Scan for the cell matching the given text and deliver its (x, y) coordinate at center. 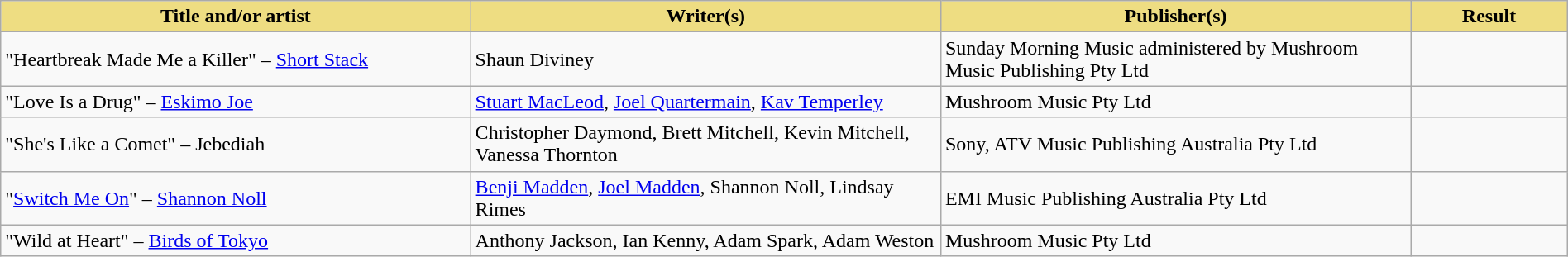
Sony, ATV Music Publishing Australia Pty Ltd (1175, 144)
Title and/or artist (236, 17)
"She's Like a Comet" – Jebediah (236, 144)
Benji Madden, Joel Madden, Shannon Noll, Lindsay Rimes (705, 198)
"Love Is a Drug" – Eskimo Joe (236, 102)
Anthony Jackson, Ian Kenny, Adam Spark, Adam Weston (705, 240)
EMI Music Publishing Australia Pty Ltd (1175, 198)
Publisher(s) (1175, 17)
Result (1489, 17)
"Heartbreak Made Me a Killer" – Short Stack (236, 59)
Shaun Diviney (705, 59)
Christopher Daymond, Brett Mitchell, Kevin Mitchell, Vanessa Thornton (705, 144)
Stuart MacLeod, Joel Quartermain, Kav Temperley (705, 102)
Writer(s) (705, 17)
"Wild at Heart" – Birds of Tokyo (236, 240)
"Switch Me On" – Shannon Noll (236, 198)
Sunday Morning Music administered by Mushroom Music Publishing Pty Ltd (1175, 59)
